Detect which cell encompasses the target text, then output its (x, y) center coordinate. 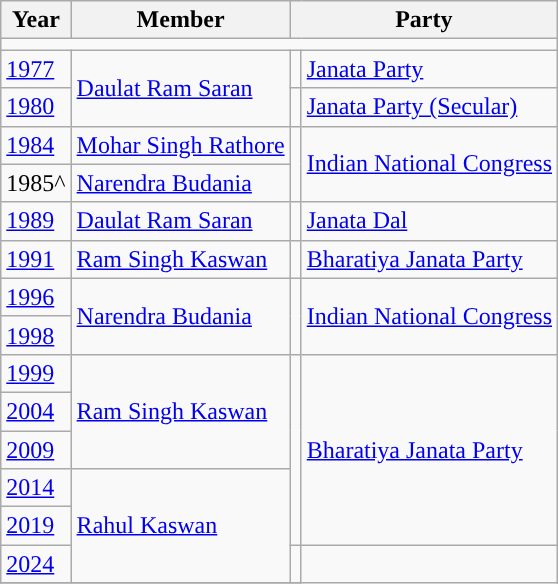
1984 (36, 145)
1985^ (36, 183)
1980 (36, 107)
Janata Dal (429, 221)
Year (36, 20)
1999 (36, 373)
1989 (36, 221)
Rahul Kaswan (180, 526)
Member (180, 20)
Mohar Singh Rathore (180, 145)
2004 (36, 411)
1977 (36, 69)
2024 (36, 564)
2009 (36, 449)
2014 (36, 488)
1996 (36, 297)
Janata Party (429, 69)
2019 (36, 526)
1991 (36, 259)
Janata Party (Secular) (429, 107)
1998 (36, 335)
Party (424, 20)
